Pinpoint the cell where the given text exists, returning its (x, y) midpoint coordinate. 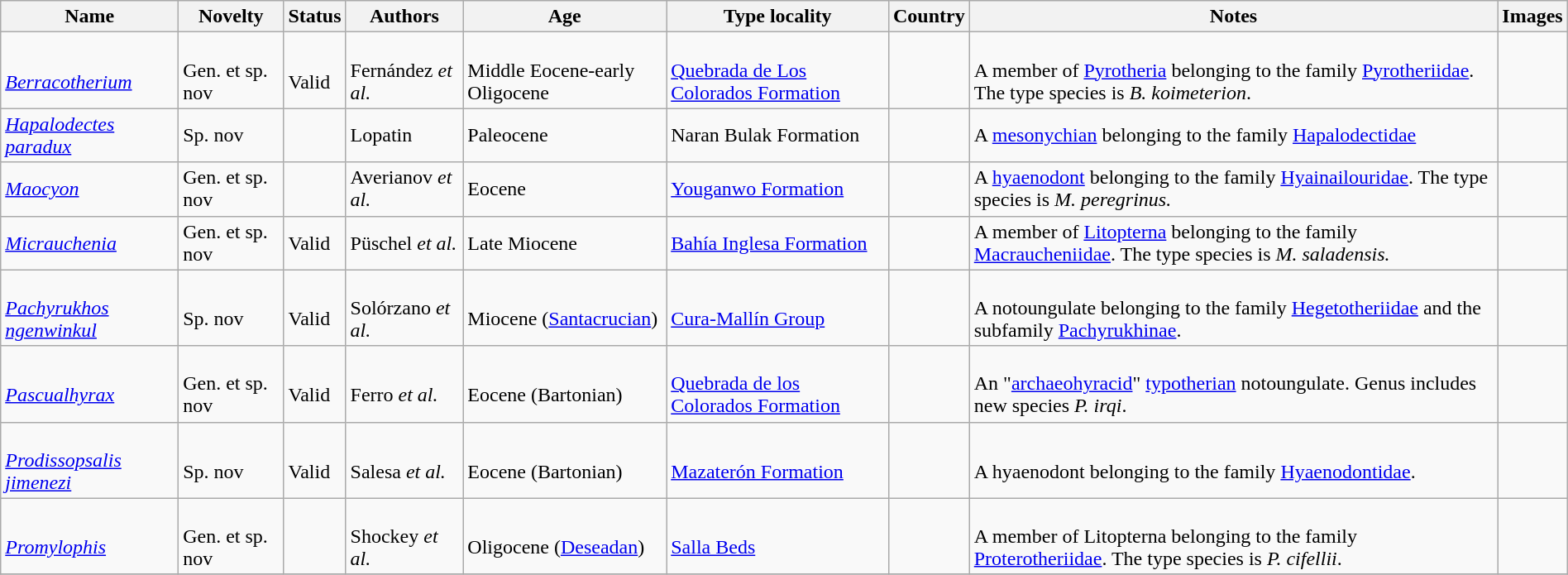
Fernández et al. (404, 70)
Quebrada de Los Colorados Formation (777, 70)
Pascualhyrax (89, 384)
Mazaterón Formation (777, 460)
Country (929, 17)
Ferro et al. (404, 384)
Oligocene (Deseadan) (565, 536)
Shockey et al. (404, 536)
Authors (404, 17)
Hapalodectes paradux (89, 136)
Images (1532, 17)
Eocene (565, 189)
A member of Litopterna belonging to the family Proterotheriidae. The type species is P. cifellii. (1234, 536)
Notes (1234, 17)
Late Miocene (565, 243)
Prodissopsalis jimenezi (89, 460)
Püschel et al. (404, 243)
Miocene (Santacrucian) (565, 308)
Naran Bulak Formation (777, 136)
Youganwo Formation (777, 189)
Promylophis (89, 536)
Micrauchenia (89, 243)
Paleocene (565, 136)
Novelty (232, 17)
A notoungulate belonging to the family Hegetotheriidae and the subfamily Pachyrukhinae. (1234, 308)
A hyaenodont belonging to the family Hyaenodontidae. (1234, 460)
Cura-Mallín Group (777, 308)
A mesonychian belonging to the family Hapalodectidae (1234, 136)
Type locality (777, 17)
Berracotherium (89, 70)
A hyaenodont belonging to the family Hyainailouridae. The type species is M. peregrinus. (1234, 189)
Averianov et al. (404, 189)
Bahía Inglesa Formation (777, 243)
A member of Pyrotheria belonging to the family Pyrotheriidae. The type species is B. koimeterion. (1234, 70)
Quebrada de los Colorados Formation (777, 384)
Salesa et al. (404, 460)
Middle Eocene-early Oligocene (565, 70)
A member of Litopterna belonging to the family Macraucheniidae. The type species is M. saladensis. (1234, 243)
An "archaeohyracid" typotherian notoungulate. Genus includes new species P. irqi. (1234, 384)
Pachyrukhos ngenwinkul (89, 308)
Name (89, 17)
Maocyon (89, 189)
Salla Beds (777, 536)
Solórzano et al. (404, 308)
Age (565, 17)
Lopatin (404, 136)
Status (314, 17)
